Identify which cell holds the provided text, then report its [X, Y] central coordinate. 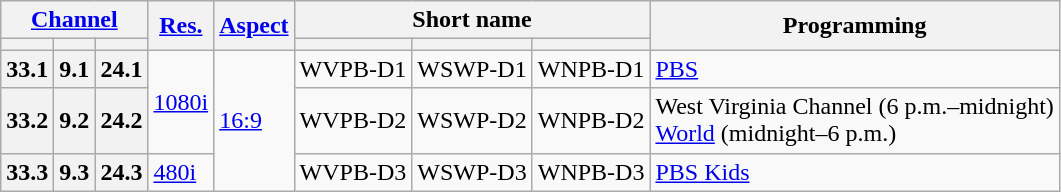
33.3 [28, 172]
PBS Kids [854, 172]
24.1 [122, 69]
24.3 [122, 172]
PBS [854, 69]
16:9 [254, 120]
9.1 [74, 69]
WSWP-D2 [472, 120]
9.2 [74, 120]
24.2 [122, 120]
WNPB-D2 [591, 120]
WSWP-D3 [472, 172]
480i [181, 172]
WNPB-D1 [591, 69]
West Virginia Channel (6 p.m.–midnight)World (midnight–6 p.m.) [854, 120]
33.1 [28, 69]
9.3 [74, 172]
WVPB-D1 [353, 69]
33.2 [28, 120]
WNPB-D3 [591, 172]
Aspect [254, 26]
Programming [854, 26]
WVPB-D3 [353, 172]
1080i [181, 102]
Res. [181, 26]
Short name [472, 20]
Channel [74, 20]
WSWP-D1 [472, 69]
WVPB-D2 [353, 120]
